Detect which cell encompasses the target text, then output its [X, Y] center coordinate. 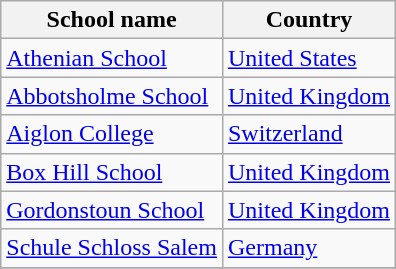
Box Hill School [112, 172]
Country [308, 20]
United States [308, 58]
Abbotsholme School [112, 96]
School name [112, 20]
Gordonstoun School [112, 210]
Athenian School [112, 58]
Switzerland [308, 134]
Germany [308, 248]
Schule Schloss Salem [112, 248]
Aiglon College [112, 134]
